Search for the cell housing the specified text and yield its [X, Y] center coordinate. 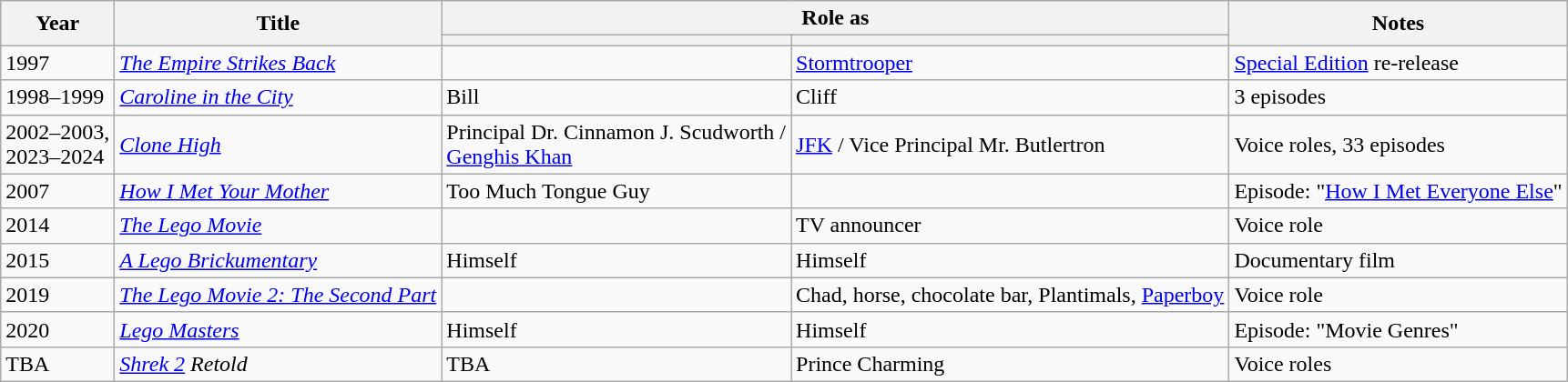
Episode: "How I Met Everyone Else" [1399, 191]
2002–2003,2023–2024 [58, 144]
Cliff [1011, 97]
The Lego Movie [279, 226]
TV announcer [1011, 226]
A Lego Brickumentary [279, 260]
Title [279, 24]
The Empire Strikes Back [279, 63]
1997 [58, 63]
JFK / Vice Principal Mr. Butlertron [1011, 144]
2020 [58, 329]
Voice roles, 33 episodes [1399, 144]
Too Much Tongue Guy [616, 191]
Prince Charming [1011, 364]
Bill [616, 97]
Clone High [279, 144]
Episode: "Movie Genres" [1399, 329]
Documentary film [1399, 260]
Shrek 2 Retold [279, 364]
2019 [58, 295]
Voice roles [1399, 364]
2015 [58, 260]
Notes [1399, 24]
Chad, horse, chocolate bar, Plantimals, Paperboy [1011, 295]
How I Met Your Mother [279, 191]
Special Edition re-release [1399, 63]
2007 [58, 191]
Role as [836, 18]
Principal Dr. Cinnamon J. Scudworth /Genghis Khan [616, 144]
Caroline in the City [279, 97]
2014 [58, 226]
The Lego Movie 2: The Second Part [279, 295]
Stormtrooper [1011, 63]
Lego Masters [279, 329]
3 episodes [1399, 97]
1998–1999 [58, 97]
Year [58, 24]
